Detect which cell encompasses the target text, then output its (X, Y) center coordinate. 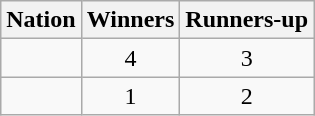
3 (247, 58)
Runners-up (247, 20)
1 (130, 96)
2 (247, 96)
Nation (41, 20)
4 (130, 58)
Winners (130, 20)
